Output the [x, y] coordinate of the center of the cell containing the given text.  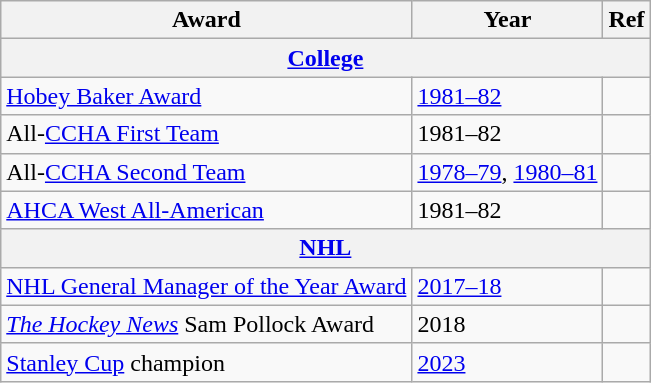
The Hockey News Sam Pollock Award [206, 324]
College [326, 58]
All-CCHA First Team [206, 134]
Ref [626, 20]
AHCA West All-American [206, 210]
NHL [326, 248]
NHL General Manager of the Year Award [206, 286]
Award [206, 20]
2018 [508, 324]
Year [508, 20]
1978–79, 1980–81 [508, 172]
2023 [508, 362]
Hobey Baker Award [206, 96]
All-CCHA Second Team [206, 172]
2017–18 [508, 286]
Stanley Cup champion [206, 362]
